Detect which cell encompasses the target text, then output its (X, Y) center coordinate. 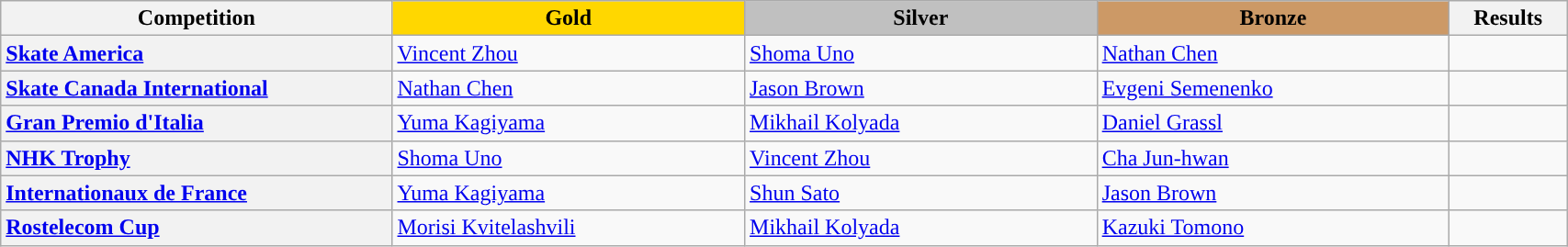
Bronze (1273, 18)
Competition (197, 18)
Rostelecom Cup (197, 228)
Daniel Grassl (1273, 123)
Cha Jun-hwan (1273, 158)
Gran Premio d'Italia (197, 123)
Skate America (197, 53)
Results (1508, 18)
NHK Trophy (197, 158)
Skate Canada International (197, 88)
Shun Sato (921, 193)
Morisi Kvitelashvili (569, 228)
Evgeni Semenenko (1273, 88)
Silver (921, 18)
Internationaux de France (197, 193)
Gold (569, 18)
Kazuki Tomono (1273, 228)
